From the cell containing the given text, extract its center point as [X, Y] coordinate. 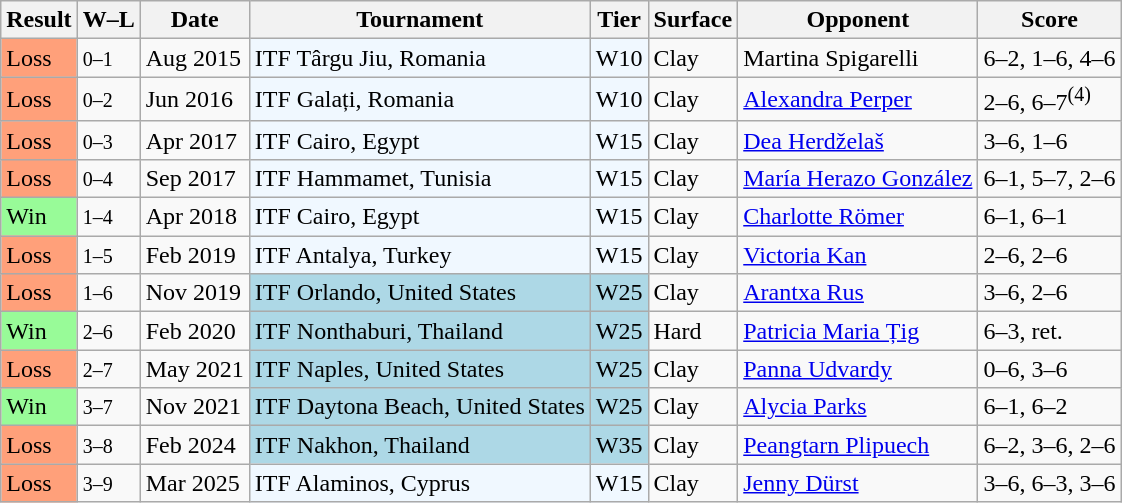
ITF Naples, United States [420, 369]
Nov 2021 [194, 407]
ITF Daytona Beach, United States [420, 407]
Nov 2019 [194, 293]
ITF Hammamet, Tunisia [420, 178]
Apr 2018 [194, 217]
Score [1050, 20]
2–6, 6–7(4) [1050, 100]
Hard [693, 331]
Jun 2016 [194, 100]
6–2, 3–6, 2–6 [1050, 445]
6–1, 6–1 [1050, 217]
Result [39, 20]
6–3, ret. [1050, 331]
6–1, 5–7, 2–6 [1050, 178]
Charlotte Römer [858, 217]
3–6, 6–3, 3–6 [1050, 483]
1–5 [108, 255]
2–7 [108, 369]
3–6, 1–6 [1050, 140]
Mar 2025 [194, 483]
Feb 2024 [194, 445]
Feb 2020 [194, 331]
ITF Nakhon, Thailand [420, 445]
ITF Târgu Jiu, Romania [420, 58]
3–7 [108, 407]
Tournament [420, 20]
W35 [619, 445]
May 2021 [194, 369]
3–8 [108, 445]
ITF Orlando, United States [420, 293]
3–6, 2–6 [1050, 293]
ITF Antalya, Turkey [420, 255]
Alycia Parks [858, 407]
Tier [619, 20]
0–2 [108, 100]
Martina Spigarelli [858, 58]
Date [194, 20]
Surface [693, 20]
ITF Nonthaburi, Thailand [420, 331]
Panna Udvardy [858, 369]
0–1 [108, 58]
Aug 2015 [194, 58]
1–4 [108, 217]
0–3 [108, 140]
María Herazo González [858, 178]
W–L [108, 20]
1–6 [108, 293]
0–6, 3–6 [1050, 369]
Feb 2019 [194, 255]
ITF Galați, Romania [420, 100]
Arantxa Rus [858, 293]
Victoria Kan [858, 255]
3–9 [108, 483]
Peangtarn Plipuech [858, 445]
Sep 2017 [194, 178]
6–1, 6–2 [1050, 407]
ITF Alaminos, Cyprus [420, 483]
Patricia Maria Țig [858, 331]
0–4 [108, 178]
2–6, 2–6 [1050, 255]
Dea Herdželaš [858, 140]
6–2, 1–6, 4–6 [1050, 58]
2–6 [108, 331]
Opponent [858, 20]
Alexandra Perper [858, 100]
Apr 2017 [194, 140]
Jenny Dürst [858, 483]
